Pinpoint the cell where the given text exists, returning its [X, Y] midpoint coordinate. 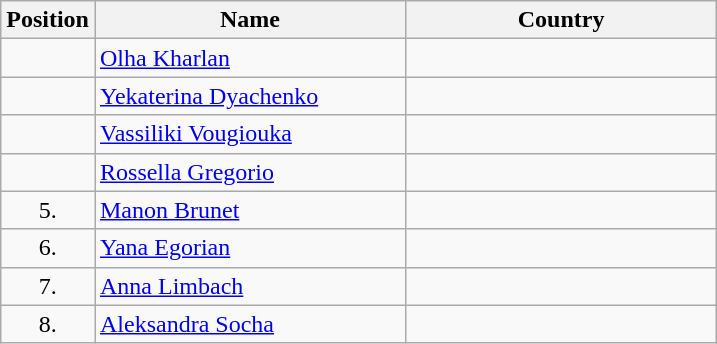
6. [48, 248]
5. [48, 210]
Name [250, 20]
Country [562, 20]
Rossella Gregorio [250, 172]
Aleksandra Socha [250, 324]
Manon Brunet [250, 210]
Vassiliki Vougiouka [250, 134]
8. [48, 324]
Olha Kharlan [250, 58]
Yekaterina Dyachenko [250, 96]
Position [48, 20]
Anna Limbach [250, 286]
Yana Egorian [250, 248]
7. [48, 286]
